Capture the cell that displays the provided text and extract its [X, Y] central coordinate. 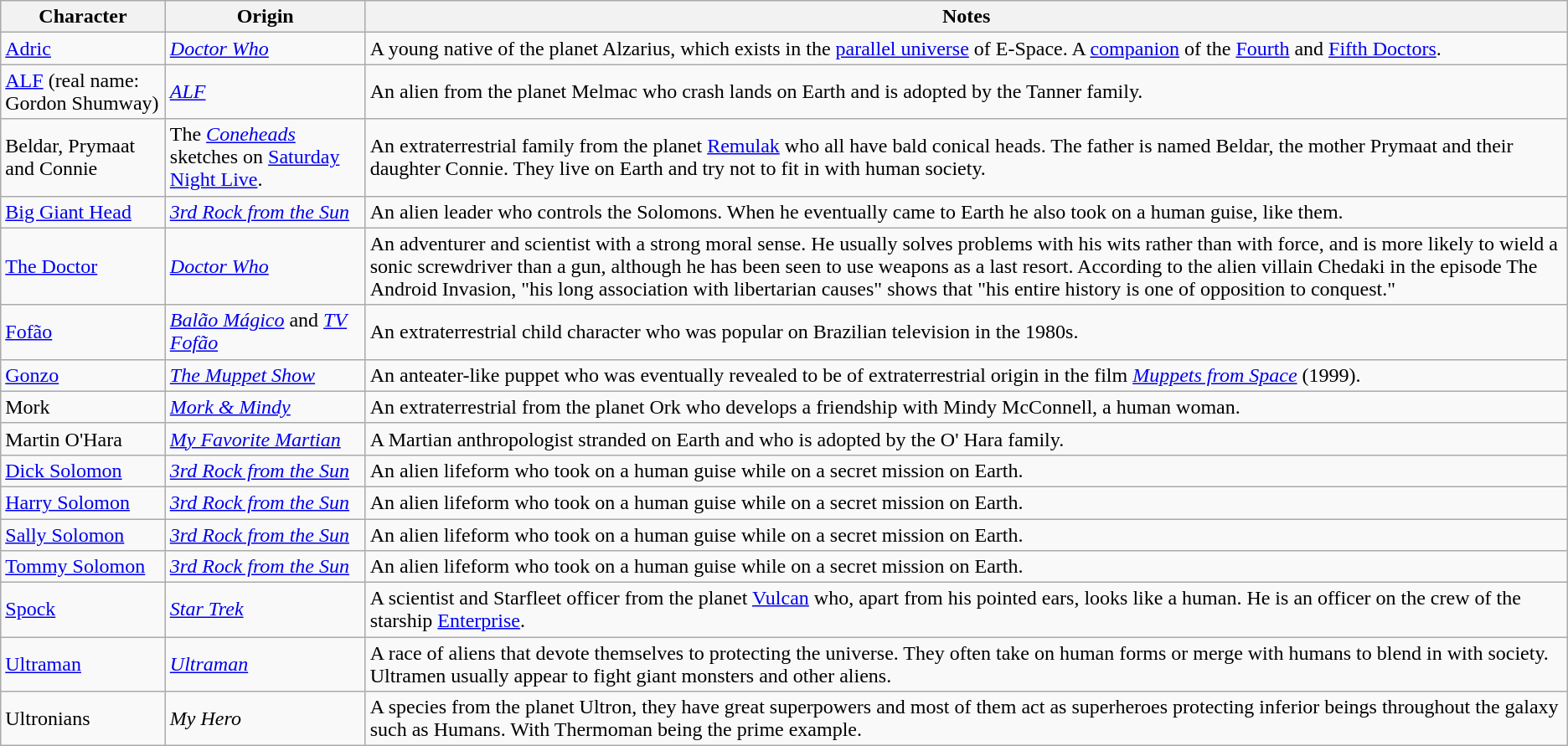
An extraterrestrial child character who was popular on Brazilian television in the 1980s. [967, 332]
Adric [84, 49]
An anteater-like puppet who was eventually revealed to be of extraterrestrial origin in the film Muppets from Space (1999). [967, 375]
Beldar, Prymaat and Connie [84, 157]
Ultronians [84, 718]
Dick Solomon [84, 471]
An alien leader who controls the Solomons. When he eventually came to Earth he also took on a human guise, like them. [967, 212]
Balão Mágico and TV Fofão [265, 332]
The Doctor [84, 266]
Character [84, 17]
Tommy Solomon [84, 567]
Harry Solomon [84, 502]
Gonzo [84, 375]
Sally Solomon [84, 535]
ALF (real name: Gordon Shumway) [84, 92]
My Hero [265, 718]
My Favorite Martian [265, 439]
Mork & Mindy [265, 407]
The Muppet Show [265, 375]
Martin O'Hara [84, 439]
Spock [84, 610]
Star Trek [265, 610]
A Martian anthropologist stranded on Earth and who is adopted by the O' Hara family. [967, 439]
An alien from the planet Melmac who crash lands on Earth and is adopted by the Tanner family. [967, 92]
Big Giant Head [84, 212]
ALF [265, 92]
Origin [265, 17]
Notes [967, 17]
An extraterrestrial from the planet Ork who develops a friendship with Mindy McConnell, a human woman. [967, 407]
Fofão [84, 332]
Mork [84, 407]
The Coneheads sketches on Saturday Night Live. [265, 157]
A young native of the planet Alzarius, which exists in the parallel universe of E-Space. A companion of the Fourth and Fifth Doctors. [967, 49]
